Scan for the cell matching the given text and deliver its (X, Y) coordinate at center. 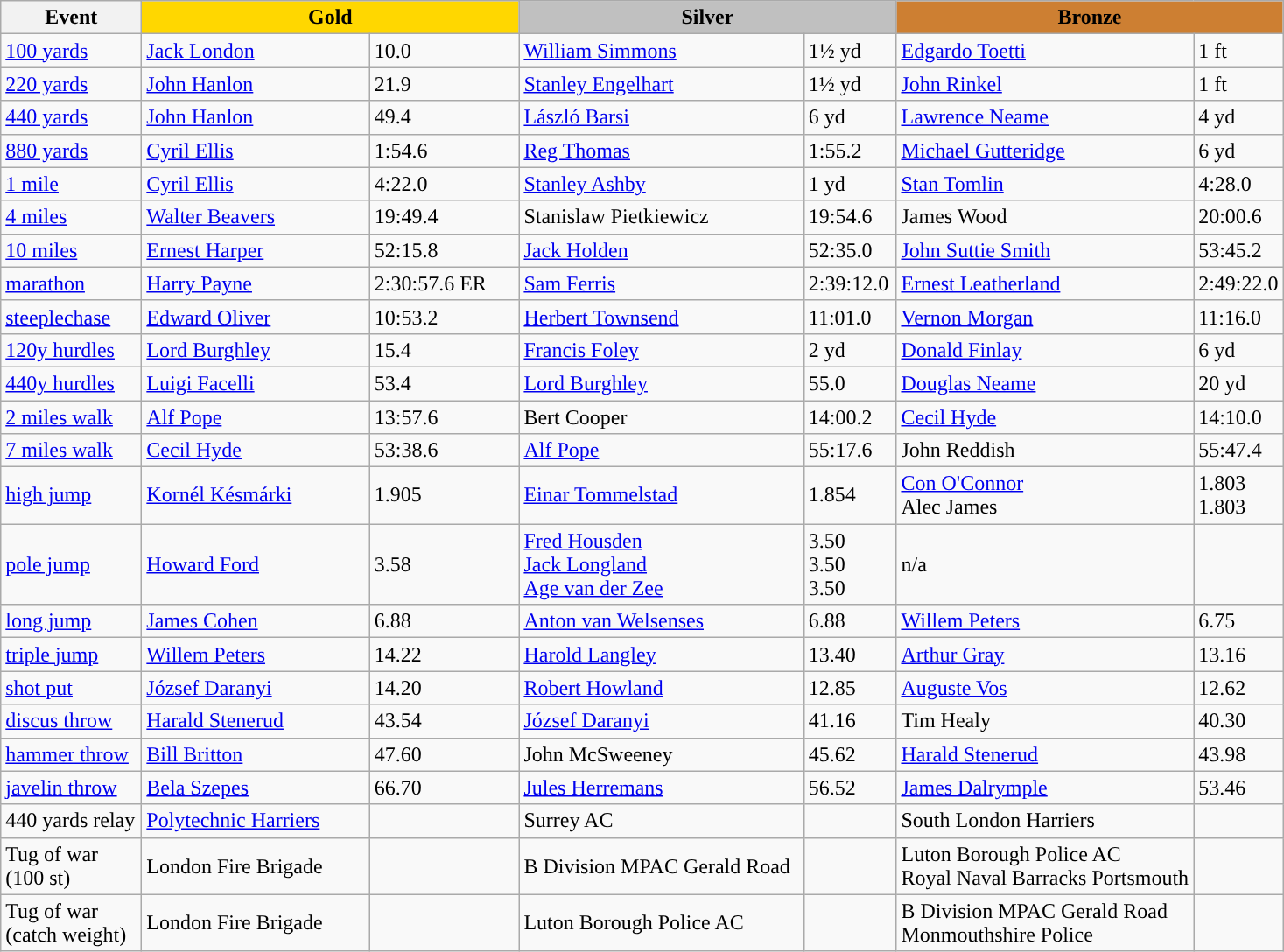
John Rinkel (1045, 84)
Howard Ford (256, 564)
Polytechnic Harriers (256, 821)
Tug of war (100 st) (72, 866)
James Wood (1045, 217)
3.58 (445, 564)
1.854 (850, 495)
14:10.0 (1238, 417)
Tim Healy (1045, 721)
javelin throw (72, 787)
10:53.2 (445, 317)
Ernest Leatherland (1045, 283)
1 mile (72, 184)
Francis Foley (662, 350)
Reg Thomas (662, 150)
440y hurdles (72, 383)
Donald Finlay (1045, 350)
Arthur Gray (1045, 654)
20:00.6 (1238, 217)
Walter Beavers (256, 217)
Bronze (1090, 17)
12.62 (1238, 688)
2:49:22.0 (1238, 283)
triple jump (72, 654)
Harold Langley (662, 654)
120y hurdles (72, 350)
41.16 (850, 721)
13:57.6 (445, 417)
Tug of war (catch weight) (72, 922)
B Division MPAC Gerald Road (662, 866)
Vernon Morgan (1045, 317)
1.8031.803 (1238, 495)
Anton van Welsenses (662, 621)
53:38.6 (445, 451)
B Division MPAC Gerald RoadMonmouthshire Police (1045, 922)
Event (72, 17)
100 yards (72, 51)
n/a (1045, 564)
19:49.4 (445, 217)
Herbert Townsend (662, 317)
discus throw (72, 721)
15.4 (445, 350)
Stanley Engelhart (662, 84)
19:54.6 (850, 217)
2:39:12.0 (850, 283)
440 yards relay (72, 821)
Michael Gutteridge (1045, 150)
220 yards (72, 84)
Fred HousdenJack Longland Age van der Zee (662, 564)
11:16.0 (1238, 317)
2:30:57.6 ER (445, 283)
47.60 (445, 754)
hammer throw (72, 754)
Bill Britton (256, 754)
high jump (72, 495)
49.4 (445, 117)
Jack London (256, 51)
55:17.6 (850, 451)
Luton Borough Police AC (662, 922)
Edward Oliver (256, 317)
Luton Borough Police ACRoyal Naval Barracks Portsmouth (1045, 866)
10.0 (445, 51)
13.16 (1238, 654)
Surrey AC (662, 821)
1:55.2 (850, 150)
52:35.0 (850, 250)
2 yd (850, 350)
Stanislaw Pietkiewicz (662, 217)
Con O'Connor Alec James (1045, 495)
Sam Ferris (662, 283)
Jack Holden (662, 250)
43.54 (445, 721)
440 yards (72, 117)
2 miles walk (72, 417)
53:45.2 (1238, 250)
6.75 (1238, 621)
14.22 (445, 654)
Bela Szepes (256, 787)
Stan Tomlin (1045, 184)
7 miles walk (72, 451)
43.98 (1238, 754)
4:28.0 (1238, 184)
James Cohen (256, 621)
Robert Howland (662, 688)
40.30 (1238, 721)
52:15.8 (445, 250)
Luigi Facelli (256, 383)
John Reddish (1045, 451)
1.905 (445, 495)
Jules Herremans (662, 787)
56.52 (850, 787)
53.46 (1238, 787)
Kornél Késmárki (256, 495)
South London Harriers (1045, 821)
1:54.6 (445, 150)
55:47.4 (1238, 451)
Harry Payne (256, 283)
4 yd (1238, 117)
Bert Cooper (662, 417)
11:01.0 (850, 317)
James Dalrymple (1045, 787)
53.4 (445, 383)
Ernest Harper (256, 250)
László Barsi (662, 117)
55.0 (850, 383)
Einar Tommelstad (662, 495)
14:00.2 (850, 417)
880 yards (72, 150)
1 yd (850, 184)
Silver (707, 17)
13.40 (850, 654)
marathon (72, 283)
Douglas Neame (1045, 383)
Stanley Ashby (662, 184)
pole jump (72, 564)
45.62 (850, 754)
10 miles (72, 250)
21.9 (445, 84)
steeplechase (72, 317)
20 yd (1238, 383)
4 miles (72, 217)
3.503.503.50 (850, 564)
John McSweeney (662, 754)
Edgardo Toetti (1045, 51)
66.70 (445, 787)
William Simmons (662, 51)
long jump (72, 621)
4:22.0 (445, 184)
Gold (331, 17)
shot put (72, 688)
12.85 (850, 688)
14.20 (445, 688)
John Suttie Smith (1045, 250)
Auguste Vos (1045, 688)
Lawrence Neame (1045, 117)
